Provide the [x, y] coordinate of the cell's center where the given text is located.  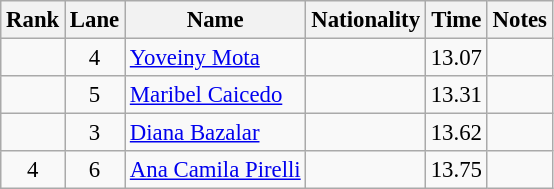
3 [95, 133]
Maribel Caicedo [216, 95]
Name [216, 20]
13.62 [456, 133]
Diana Bazalar [216, 133]
Time [456, 20]
Rank [33, 20]
Notes [520, 20]
13.31 [456, 95]
6 [95, 170]
Ana Camila Pirelli [216, 170]
Nationality [366, 20]
13.07 [456, 58]
Lane [95, 20]
5 [95, 95]
Yoveiny Mota [216, 58]
13.75 [456, 170]
